Capture the cell that displays the provided text and extract its (X, Y) central coordinate. 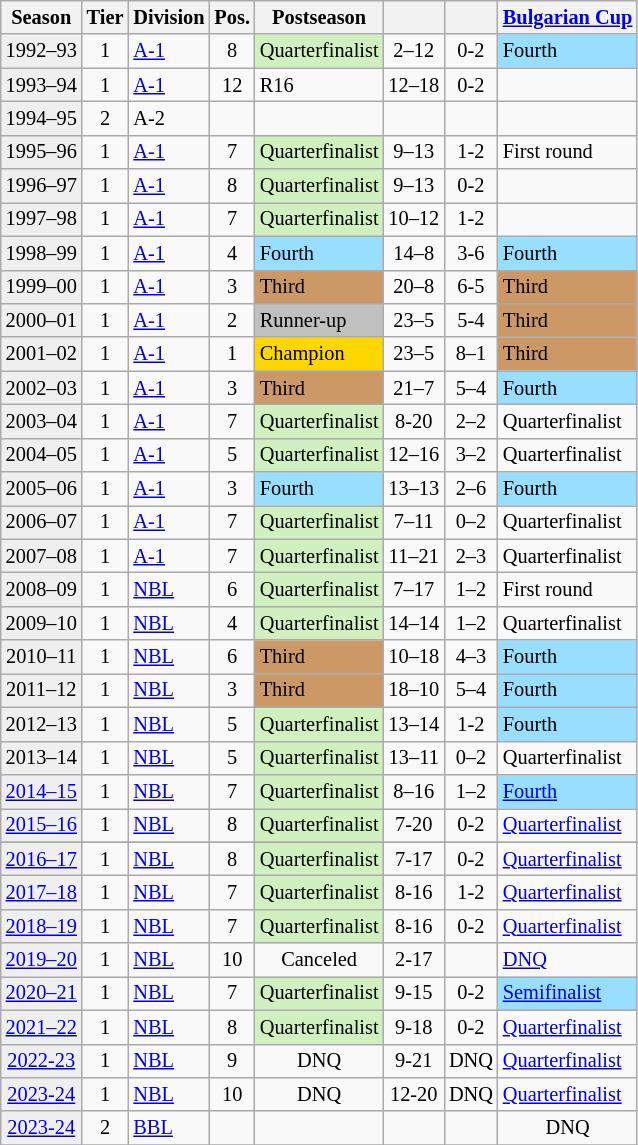
2-17 (414, 960)
12–18 (414, 85)
2–12 (414, 51)
13–13 (414, 489)
Semifinalist (568, 993)
Postseason (320, 17)
14–14 (414, 623)
2011–12 (42, 690)
R16 (320, 85)
2009–10 (42, 623)
13–14 (414, 724)
1994–95 (42, 118)
1996–97 (42, 186)
9-21 (414, 1061)
2021–22 (42, 1027)
13–11 (414, 758)
2015–16 (42, 825)
2022-23 (42, 1061)
2013–14 (42, 758)
2–2 (471, 421)
1992–93 (42, 51)
1993–94 (42, 85)
7-17 (414, 859)
2012–13 (42, 724)
2003–04 (42, 421)
2020–21 (42, 993)
1999–00 (42, 287)
3-6 (471, 253)
Runner-up (320, 320)
2–3 (471, 556)
Pos. (232, 17)
20–8 (414, 287)
21–7 (414, 388)
BBL (168, 1128)
14–8 (414, 253)
Bulgarian Cup (568, 17)
2004–05 (42, 455)
2018–19 (42, 926)
10–12 (414, 219)
2002–03 (42, 388)
2010–11 (42, 657)
9 (232, 1061)
1997–98 (42, 219)
2007–08 (42, 556)
Division (168, 17)
10–18 (414, 657)
4–3 (471, 657)
9-18 (414, 1027)
5-4 (471, 320)
8–1 (471, 354)
7–17 (414, 589)
A-2 (168, 118)
2008–09 (42, 589)
2000–01 (42, 320)
12 (232, 85)
1995–96 (42, 152)
2016–17 (42, 859)
Champion (320, 354)
2019–20 (42, 960)
2–6 (471, 489)
2014–15 (42, 791)
8–16 (414, 791)
12–16 (414, 455)
7–11 (414, 522)
8-20 (414, 421)
2001–02 (42, 354)
2017–18 (42, 892)
18–10 (414, 690)
6-5 (471, 287)
9-15 (414, 993)
7-20 (414, 825)
3–2 (471, 455)
2006–07 (42, 522)
12-20 (414, 1094)
Canceled (320, 960)
11–21 (414, 556)
Season (42, 17)
1998–99 (42, 253)
Tier (106, 17)
2005–06 (42, 489)
